Detect which cell encompasses the target text, then output its (x, y) center coordinate. 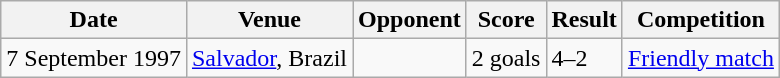
2 goals (506, 58)
Date (94, 20)
Score (506, 20)
4–2 (584, 58)
7 September 1997 (94, 58)
Friendly match (700, 58)
Salvador, Brazil (269, 58)
Competition (700, 20)
Opponent (409, 20)
Venue (269, 20)
Result (584, 20)
